Detect which cell encompasses the target text, then output its (x, y) center coordinate. 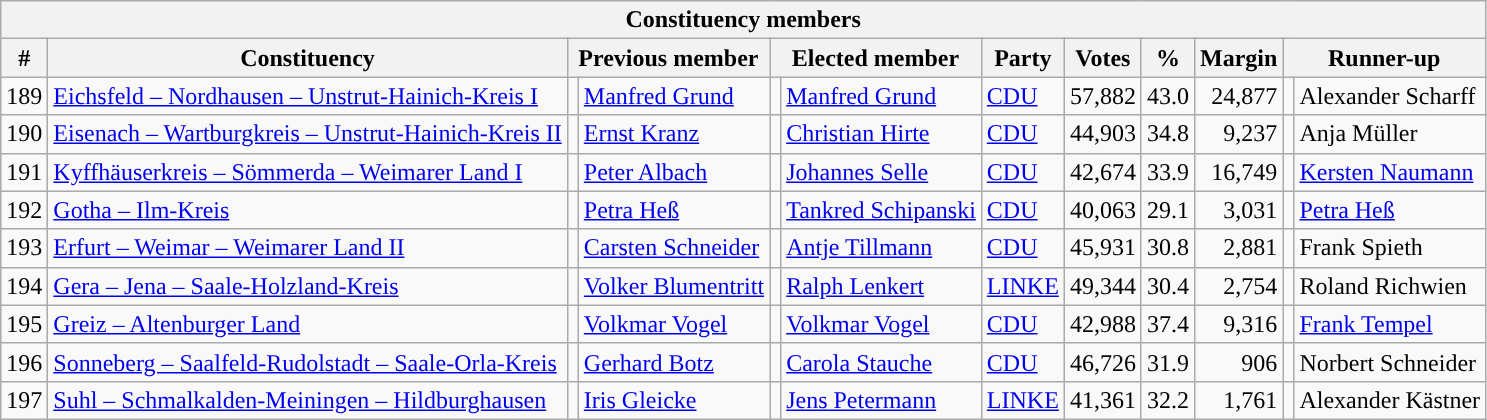
Alexander Scharff (1390, 96)
Iris Gleicke (674, 400)
Gotha – Ilm-Kreis (308, 210)
43.0 (1168, 96)
46,726 (1102, 362)
Jens Petermann (882, 400)
29.1 (1168, 210)
Erfurt – Weimar – Weimarer Land II (308, 248)
194 (24, 286)
Margin (1238, 58)
2,754 (1238, 286)
Votes (1102, 58)
Gera – Jena – Saale-Holzland-Kreis (308, 286)
3,031 (1238, 210)
44,903 (1102, 134)
Elected member (876, 58)
197 (24, 400)
Volker Blumentritt (674, 286)
# (24, 58)
195 (24, 324)
Previous member (668, 58)
906 (1238, 362)
Kersten Naumann (1390, 172)
Constituency members (744, 20)
190 (24, 134)
45,931 (1102, 248)
193 (24, 248)
16,749 (1238, 172)
Carsten Schneider (674, 248)
9,316 (1238, 324)
Ernst Kranz (674, 134)
Roland Richwien (1390, 286)
% (1168, 58)
Frank Tempel (1390, 324)
1,761 (1238, 400)
41,361 (1102, 400)
Norbert Schneider (1390, 362)
Ralph Lenkert (882, 286)
Tankred Schipanski (882, 210)
30.4 (1168, 286)
Runner-up (1384, 58)
30.8 (1168, 248)
49,344 (1102, 286)
40,063 (1102, 210)
32.2 (1168, 400)
Peter Albach (674, 172)
189 (24, 96)
Gerhard Botz (674, 362)
9,237 (1238, 134)
191 (24, 172)
42,988 (1102, 324)
Constituency (308, 58)
33.9 (1168, 172)
Kyffhäuserkreis – Sömmerda – Weimarer Land I (308, 172)
2,881 (1238, 248)
Christian Hirte (882, 134)
42,674 (1102, 172)
Suhl – Schmalkalden-Meiningen – Hildburghausen (308, 400)
Frank Spieth (1390, 248)
Eichsfeld – Nordhausen – Unstrut-Hainich-Kreis I (308, 96)
Greiz – Altenburger Land (308, 324)
Party (1022, 58)
31.9 (1168, 362)
34.8 (1168, 134)
Antje Tillmann (882, 248)
196 (24, 362)
Sonneberg – Saalfeld-Rudolstadt – Saale-Orla-Kreis (308, 362)
Johannes Selle (882, 172)
Eisenach – Wartburgkreis – Unstrut-Hainich-Kreis II (308, 134)
Alexander Kästner (1390, 400)
Carola Stauche (882, 362)
57,882 (1102, 96)
37.4 (1168, 324)
Anja Müller (1390, 134)
24,877 (1238, 96)
192 (24, 210)
